Scan for the cell matching the given text and deliver its [x, y] coordinate at center. 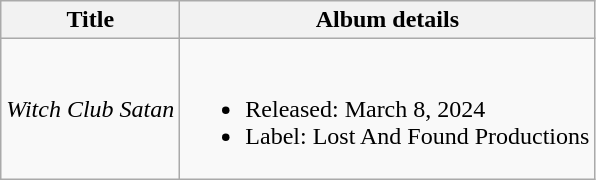
Title [90, 20]
Released: March 8, 2024Label: Lost And Found Productions [388, 109]
Witch Club Satan [90, 109]
Album details [388, 20]
